Extract the [X, Y] coordinate from the center of the cell holding the provided text.  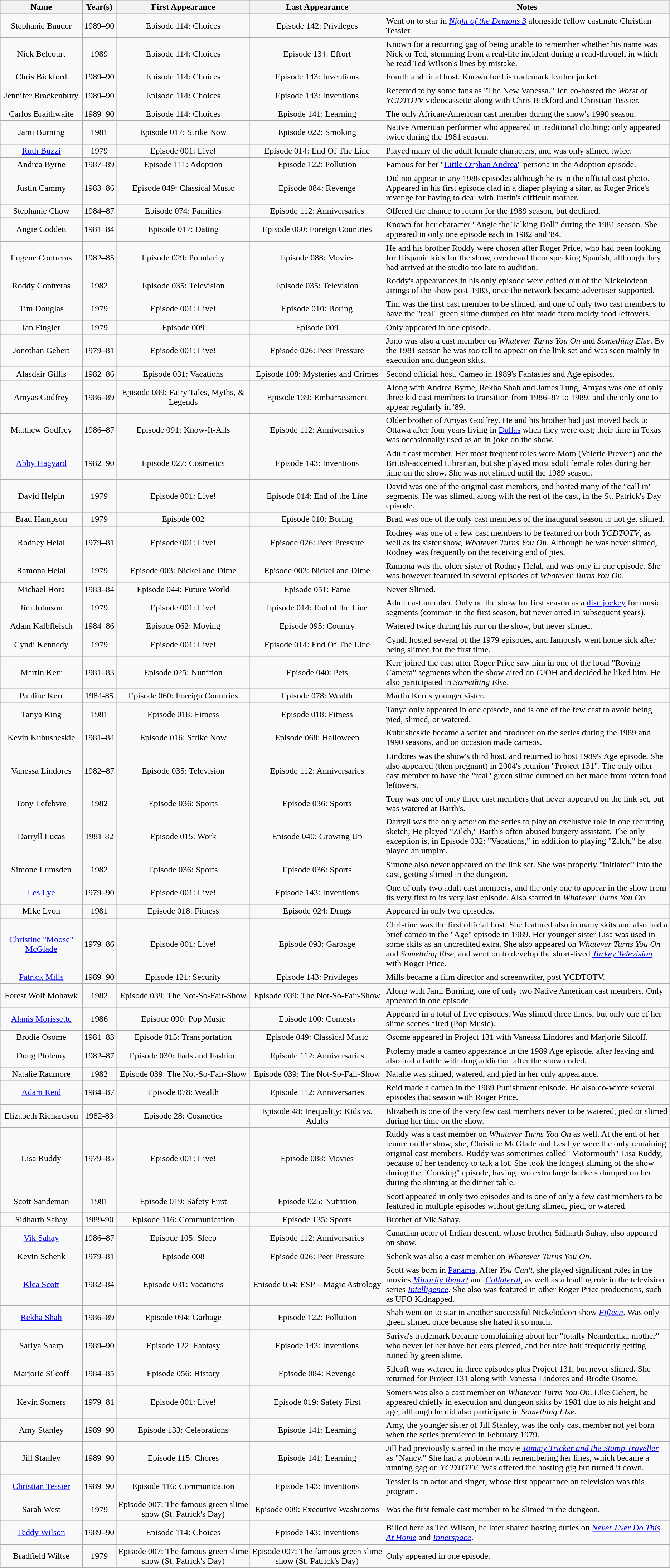
Abby Hagyard [42, 463]
1983–84 [99, 589]
Episode 040: Pets [317, 673]
1982–90 [99, 463]
Episode 002 [183, 519]
Forest Wolf Mohawk [42, 995]
Episode 133: Celebrations [183, 1430]
Episode 074: Families [183, 211]
Amy, the younger sister of Jill Stanley, was the only cast member not yet born when the series premiered in February 1979. [527, 1430]
Episode 009: Executive Washrooms [317, 1509]
Episode 108: Mysteries and Crimes [317, 374]
Christian Tessier [42, 1486]
Episode 28: Cosmetics [183, 1116]
Along with Jami Burning, one of only two Native American cast members. Only appeared in one episode. [527, 995]
Appeared in a total of five episodes. Was slimed three times, but only one of her slime scenes aired (Pop Music). [527, 1018]
Jim Johnson [42, 608]
Native American performer who appeared in traditional clothing; only appeared twice during the 1981 season. [527, 132]
Episode 091: Know-It-Alls [183, 430]
Episode 121: Security [183, 977]
Adam Kalbfleisch [42, 626]
Notes [527, 7]
Carlos Braithwaite [42, 114]
Rodney Helal [42, 542]
Cyndi hosted several of the 1979 episodes, and famously went home sick after being slimed for the first time. [527, 644]
Jennifer Brackenbury [42, 95]
Brother of Vik Sahay. [527, 1219]
Episode 051: Fame [317, 589]
1982–86 [99, 374]
Jami Burning [42, 132]
Episode 022: Smoking [317, 132]
Tim Douglas [42, 309]
Elizabeth Richardson [42, 1116]
Silcoff was watered in three episodes plus Project 131, but never slimed. She returned for Project 131 along with Vanessa Lindores and Brodie Osome. [527, 1373]
Stephanie Chow [42, 211]
1982–85 [99, 258]
Episode 056: History [183, 1373]
Matthew Godfrey [42, 430]
Second official host. Cameo in 1989's Fantasies and Age episodes. [527, 374]
Episode 135: Sports [317, 1219]
Episode 029: Popularity [183, 258]
1979–86 [99, 944]
Episode 139: Embarrassment [317, 397]
Nick Belcourt [42, 54]
Jill Stanley [42, 1458]
Episode 027: Cosmetics [183, 463]
Simone also never appeared on the link set. She was properly "initiated" into the cast, getting slimed in the dungeon. [527, 870]
Mills became a film director and screenwriter, post YCDTOTV. [527, 977]
Reid made a cameo in the 1989 Punishment episode. He also co-wrote several episodes that season with Roger Price. [527, 1093]
Jonothan Gebert [42, 351]
Episode 093: Garbage [317, 944]
Sariya Sharp [42, 1345]
Natalie was slimed, watered, and pied in her only appearance. [527, 1074]
Amyas Godfrey [42, 397]
Martin Kerr [42, 673]
Kevin Kubusheskie [42, 738]
1989-90 [99, 1219]
Mike Lyon [42, 911]
Klea Scott [42, 1285]
Alasdair Gillis [42, 374]
Tony was one of only three cast members that never appeared on the link set, but was watered at Barth's. [527, 804]
Tanya King [42, 714]
Episode 044: Future World [183, 589]
Episode 115: Chores [183, 1458]
Episode 040: Growing Up [317, 837]
Episode 030: Fads and Fashion [183, 1056]
Known for her character "Angie the Talking Doll" during the 1981 season. She appeared in only one episode each in 1982 and '84. [527, 229]
Brad was one of the only cast members of the inaugural season to not get slimed. [527, 519]
Teddy Wilson [42, 1533]
Angie Coddett [42, 229]
Ian Fingler [42, 327]
Elizabeth is one of the very few cast members never to be watered, pied or slimed during her time on the show. [527, 1116]
Fourth and final host. Known for his trademark leather jacket. [527, 77]
Michael Hora [42, 589]
1984–85 [99, 1373]
Ruth Buzzi [42, 151]
1987–89 [99, 164]
Justin Cammy [42, 188]
Patrick Mills [42, 977]
1984–86 [99, 626]
Sarah West [42, 1509]
Martin Kerr's younger sister. [527, 696]
Schenk was also a cast member on Whatever Turns You On. [527, 1256]
Eugene Contreras [42, 258]
Never Slimed. [527, 589]
1981-82 [99, 837]
1989 [99, 54]
1982-83 [99, 1116]
Rekha Shah [42, 1318]
Tessier is an actor and singer, whose first appearance on television was this program. [527, 1486]
Scott Sandeman [42, 1201]
1984-85 [99, 696]
Shah went on to star in another successful Nickelodeon show Fifteen. Was only green slimed once because she hated it so much. [527, 1318]
Vik Sahay [42, 1238]
Natalie Radmore [42, 1074]
Episode 089: Fairy Tales, Myths, & Legends [183, 397]
Sidharth Sahay [42, 1219]
Episode 017: Strike Now [183, 132]
Kevin Schenk [42, 1256]
Ramona Helal [42, 570]
Last Appearance [317, 7]
Adam Reid [42, 1093]
Episode 142: Privileges [317, 26]
Episode 068: Halloween [317, 738]
Episode 143: Privileges [317, 977]
Episode 008 [183, 1256]
Episode 090: Pop Music [183, 1018]
Stephanie Bauder [42, 26]
Brad Hampson [42, 519]
The only African-American cast member during the show's 1990 season. [527, 114]
Episode 017: Dating [183, 229]
Episode 48: Inequality: Kids vs. Adults [317, 1116]
Year(s) [99, 7]
Simone Lumsden [42, 870]
Les Lye [42, 892]
1983–86 [99, 188]
Episode 015: Transportation [183, 1037]
David Helpin [42, 496]
Marjorie Silcoff [42, 1373]
Offered the chance to return for the 1989 season, but declined. [527, 211]
Episode 122: Fantasy [183, 1345]
Kevin Somers [42, 1402]
1982–84 [99, 1285]
Billed here as Ted Wilson, he later shared hosting duties on Never Ever Do This At Home and Innerspace. [527, 1533]
Pauline Kerr [42, 696]
Episode 105: Sleep [183, 1238]
Episode 100: Contests [317, 1018]
Brodie Osome [42, 1037]
Chris Bickford [42, 77]
Episode 024: Drugs [317, 911]
Osome appeared in Project 131 with Vanessa Lindores and Marjorie Silcoff. [527, 1037]
Episode 094: Garbage [183, 1318]
Ptolemy made a cameo appearance in the 1989 Age episode, after leaving and also had a battle with drug addiction after the show ended. [527, 1056]
1986 [99, 1018]
First Appearance [183, 7]
Roddy Contreras [42, 286]
Episode 015: Work [183, 837]
Doug Ptolemy [42, 1056]
Cyndi Kennedy [42, 644]
Played many of the adult female characters, and was only slimed twice. [527, 151]
Referred to by some fans as "The New Vanessa." Jen co-hosted the Worst of YCDTOTV videocassette along with Chris Bickford and Christian Tessier. [527, 95]
Watered twice during his run on the show, but never slimed. [527, 626]
1979–90 [99, 892]
Christine "Moose" McGlade [42, 944]
Episode 054: ESP – Magic Astrology [317, 1285]
Was the first female cast member to be slimed in the dungeon. [527, 1509]
Ramona was the older sister of Rodney Helal, and was only in one episode. She was however featured in several episodes of Whatever Turns You On. [527, 570]
Episode 134: Effort [317, 54]
Famous for her "Little Orphan Andrea" persona in the Adoption episode. [527, 164]
Episode 111: Adoption [183, 164]
Tony Lefebvre [42, 804]
Alanis Morissette [42, 1018]
Tanya only appeared in one episode, and is one of the few cast to avoid being pied, slimed, or watered. [527, 714]
Amy Stanley [42, 1430]
Appeared in only two episodes. [527, 911]
Vanessa Lindores [42, 771]
Went on to star in Night of the Demons 3 alongside fellow castmate Christian Tessier. [527, 26]
Bradfield Wiltse [42, 1556]
Darryll Lucas [42, 837]
Canadian actor of Indian descent, whose brother Sidharth Sahay, also appeared on show. [527, 1238]
1979–85 [99, 1159]
Andrea Byrne [42, 164]
Episode 016: Strike Now [183, 738]
Name [42, 7]
Episode 062: Moving [183, 626]
Kubusheskie became a writer and producer on the series during the 1989 and 1990 seasons, and on occasion made cameos. [527, 738]
Lisa Ruddy [42, 1159]
Episode 095: Country [317, 626]
